From the cell containing the given text, extract its center point as [x, y] coordinate. 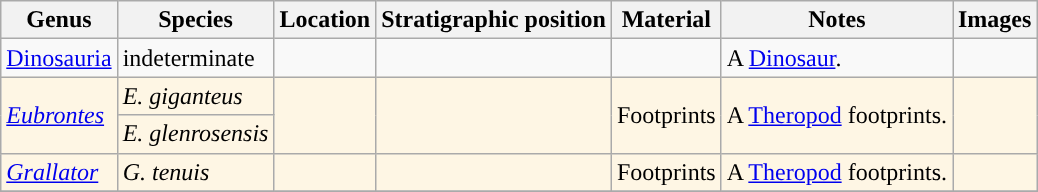
Material [666, 20]
E. glenrosensis [196, 134]
Species [196, 20]
Notes [836, 20]
Genus [59, 20]
Stratigraphic position [494, 20]
Grallator [59, 172]
G. tenuis [196, 172]
A Dinosaur. [836, 58]
Dinosauria [59, 58]
E. giganteus [196, 96]
Location [325, 20]
Images [994, 20]
indeterminate [196, 58]
Eubrontes [59, 115]
